Return [X, Y] of the center of cell containing provided text 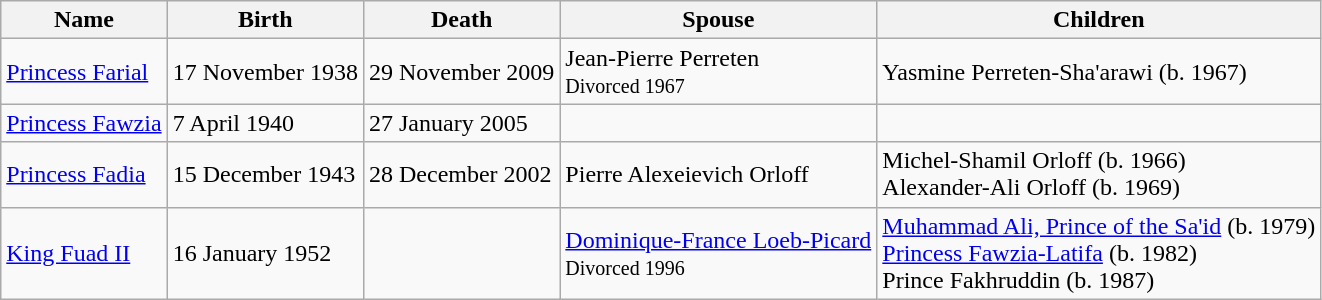
27 January 2005 [461, 123]
Princess Fadia [84, 174]
29 November 2009 [461, 72]
16 January 1952 [265, 253]
King Fuad II [84, 253]
Princess Fawzia [84, 123]
Children [1099, 20]
Princess Farial [84, 72]
Name [84, 20]
Jean-Pierre PerretenDivorced 1967 [718, 72]
28 December 2002 [461, 174]
Death [461, 20]
Dominique-France Loeb-PicardDivorced 1996 [718, 253]
17 November 1938 [265, 72]
Muhammad Ali, Prince of the Sa'id (b. 1979)Princess Fawzia-Latifa (b. 1982)Prince Fakhruddin (b. 1987) [1099, 253]
Spouse [718, 20]
Yasmine Perreten-Sha'arawi (b. 1967) [1099, 72]
Pierre Alexeievich Orloff [718, 174]
15 December 1943 [265, 174]
Michel-Shamil Orloff (b. 1966)Alexander-Ali Orloff (b. 1969) [1099, 174]
7 April 1940 [265, 123]
Birth [265, 20]
